Scan for the cell matching the given text and deliver its [X, Y] coordinate at center. 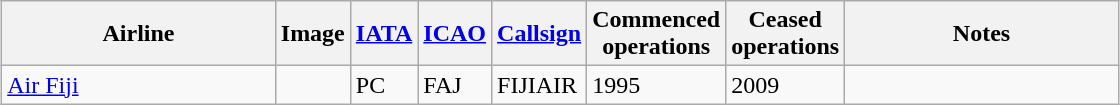
Ceasedoperations [786, 34]
2009 [786, 85]
PC [384, 85]
FAJ [455, 85]
IATA [384, 34]
FIJIAIR [540, 85]
Notes [982, 34]
Air Fiji [139, 85]
Airline [139, 34]
1995 [656, 85]
Image [312, 34]
Callsign [540, 34]
Commencedoperations [656, 34]
ICAO [455, 34]
